Capture the cell that displays the provided text and extract its [X, Y] central coordinate. 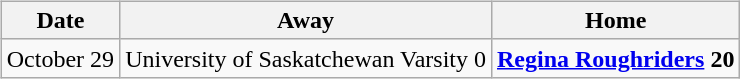
University of Saskatchewan Varsity 0 [306, 58]
Regina Roughriders 20 [615, 58]
Away [306, 20]
Date [60, 20]
Home [615, 20]
October 29 [60, 58]
